Identify which cell holds the provided text, then report its (x, y) central coordinate. 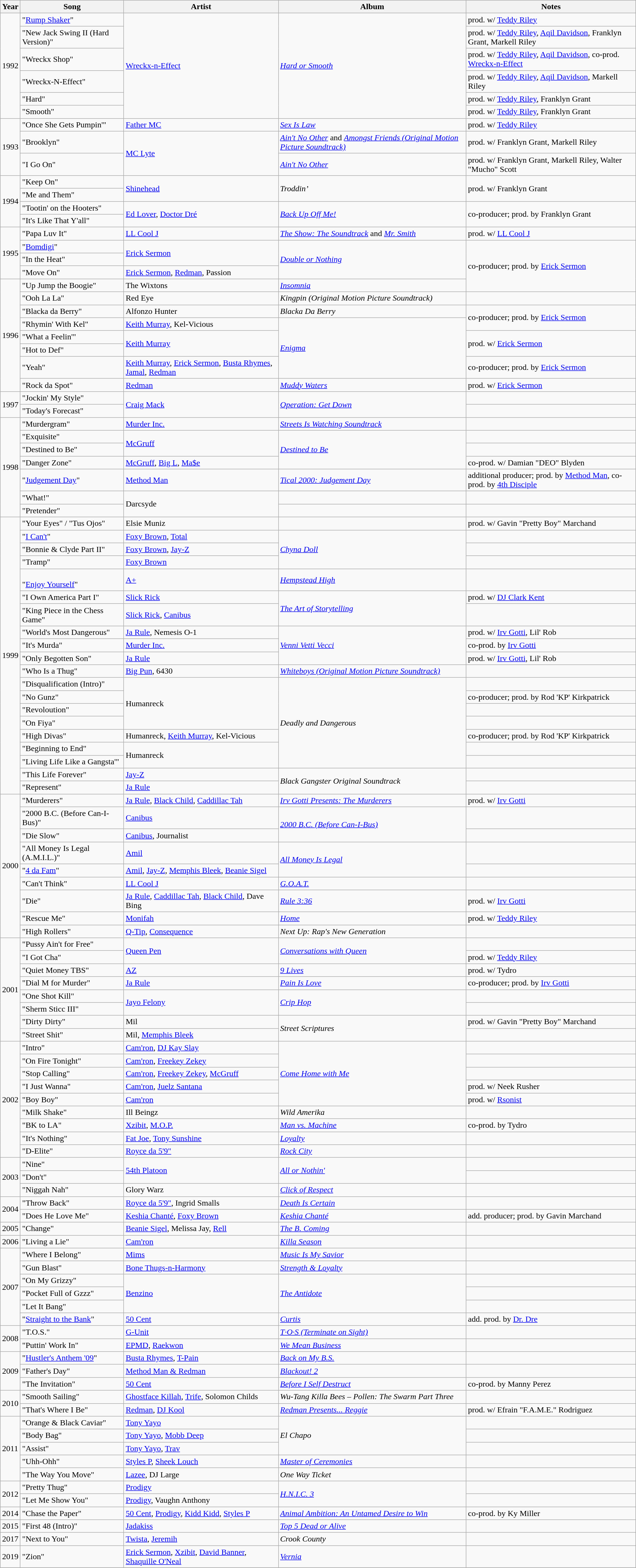
"What a Feelin'" (72, 337)
The B. Coming (372, 1229)
Insomnia (372, 285)
"Assist" (72, 1448)
Cam'ron, Juelz Santana (201, 1086)
2019 (10, 1556)
"Body Bag" (72, 1436)
co-producer; prod. by Franklyn Grant (551, 214)
Canibus (201, 818)
Erick Sermon (201, 253)
Craig Mack (201, 404)
Mil (201, 1022)
Ja Rule, Nemesis O-1 (201, 632)
2001 (10, 990)
"Does He Love Me" (72, 1216)
2014 (10, 1513)
Tony Yayo (201, 1423)
"Rock da Spot" (72, 385)
"Milk Shake" (72, 1112)
"Puttin' Work In" (72, 1345)
G-Unit (201, 1332)
54th Platoon (201, 1171)
prod. w/ DJ Clark Kent (551, 597)
1998 (10, 467)
Hard or Smooth (372, 66)
"BK to LA" (72, 1125)
Jayo Felony (201, 1002)
A+ (201, 580)
2006 (10, 1242)
Notes (551, 7)
Keith Murray, Erick Sermon, Busta Rhymes, Jamal, Redman (201, 368)
2007 (10, 1287)
"Orange & Black Caviar" (72, 1423)
1996 (10, 335)
1992 (10, 66)
"Jockin' My Style" (72, 398)
co-prod. by Irv Gotti (551, 645)
"Exquisite" (72, 437)
McGruff, Big L, Ma$e (201, 463)
Killa Season (372, 1242)
Beanie Sigel, Melissa Jay, Rell (201, 1229)
Foxy Brown (201, 562)
Street Scriptures (372, 1028)
"4 da Fam" (72, 870)
Ain't No Other (372, 164)
"Rescue Me" (72, 919)
1993 (10, 147)
"Pocket Full of Gzzz" (72, 1293)
Back on My B.S. (372, 1358)
Rock City (372, 1151)
Ja Rule, Black Child, Caddillac Tah (201, 800)
"Gun Blast" (72, 1267)
2000 (10, 866)
"Don't" (72, 1177)
"Me and Them" (72, 195)
Irv Gotti Presents: The Murderers (372, 800)
Mims (201, 1254)
"Throw Back" (72, 1203)
"Quiet Money TBS" (72, 970)
Foxy Brown, Jay-Z (201, 549)
McGruff (201, 443)
Ill Beingz (201, 1112)
Cam'ron, Freekey Zekey (201, 1061)
Muddy Waters (372, 385)
Blackout! 2 (372, 1371)
Pain Is Love (372, 983)
Canibus, Journalist (201, 835)
"Your Eyes" / "Tus Ojos" (72, 523)
"I Go On" (72, 164)
"Murderers" (72, 800)
"Tootin' on the Hooters" (72, 208)
Elsie Muniz (201, 523)
Death Is Certain (372, 1203)
Twista, Jeremih (201, 1539)
Benzino (201, 1293)
50 Cent, Prodigy, Kidd Kidd, Styles P (201, 1513)
2012 (10, 1494)
T·O·S (Terminate on Sight) (372, 1332)
"Where I Belong" (72, 1254)
prod. w/ Efrain "F.A.M.E." Rodriguez (551, 1410)
"Father's Day" (72, 1371)
Hempstead High (372, 580)
Cam'ron, DJ Kay Slay (201, 1048)
Year (10, 7)
Operation: Get Down (372, 404)
"Once She Gets Pumpin'" (72, 125)
"I Own America Part I" (72, 597)
Alfonzo Hunter (201, 311)
"This Life Forever" (72, 774)
"Move On" (72, 272)
Ghostface Killah, Trife, Solomon Childs (201, 1397)
"Pretender" (72, 511)
"Up Jump the Boogie" (72, 285)
The Antidote (372, 1293)
"Wreckx Shop" (72, 59)
"Rump Shaker" (72, 20)
prod. w/ Franklyn Grant, Markell Riley (551, 142)
"Niggah Nah" (72, 1190)
"Tramp" (72, 562)
Kingpin (Original Motion Picture Soundtrack) (372, 298)
"Pussy Ain't for Free" (72, 944)
Black Gangster Original Soundtrack (372, 781)
Crook County (372, 1539)
Father MC (201, 125)
Xzibit, M.O.P. (201, 1125)
Top 5 Dead or Alive (372, 1526)
prod. w/ Franklyn Grant (551, 188)
"What!" (72, 498)
Home (372, 919)
2005 (10, 1229)
Wu-Tang Killa Bees – Pollen: The Swarm Part Three (372, 1397)
Troddin’ (372, 188)
"That's Where I Be" (72, 1410)
"Street Shit" (72, 1035)
"King Piece in the Chess Game" (72, 615)
Prodigy, Vaughn Anthony (201, 1500)
2015 (10, 1526)
Jay-Z (201, 774)
Curtis (372, 1319)
Music Is My Savior (372, 1254)
Deadly and Dangerous (372, 723)
El Chapo (372, 1436)
"I Just Wanna" (72, 1086)
"Bonnie & Clyde Part II" (72, 549)
G.O.A.T. (372, 884)
Redman (201, 385)
H.N.I.C. 3 (372, 1494)
1997 (10, 404)
Keith Murray (201, 343)
prod. w/ Teddy Riley, Aqil Davidson, co-prod. Wreckx-n-Effect (551, 59)
co-prod. by Tydro (551, 1125)
Keshia Chanté (372, 1216)
"In the Heat" (72, 260)
Foxy Brown, Total (201, 536)
2009 (10, 1371)
Lazee, DJ Large (201, 1474)
The Wixtons (201, 285)
"No Gunz" (72, 697)
Crip Hop (372, 1002)
Erick Sermon, Xzibit, David Banner, Shaquille O'Neal (201, 1556)
Streets Is Watching Soundtrack (372, 424)
"Papa Luv It" (72, 234)
"Pretty Thug" (72, 1487)
"Brooklyn" (72, 142)
prod. w/ Neek Rusher (551, 1086)
"First 48 (Intro)" (72, 1526)
"Disqualification (Intro)" (72, 684)
Prodigy (201, 1487)
"Chase the Paper" (72, 1513)
Method Man (201, 480)
2010 (10, 1403)
"Wreckx-N-Effect" (72, 82)
Royce da 5'9", Ingrid Smalls (201, 1203)
"All Money Is Legal (A.M.I.L.)" (72, 853)
Whiteboys (Original Motion Picture Soundtrack) (372, 671)
Bone Thugs-n-Harmony (201, 1267)
"Smooth Sailing" (72, 1397)
Method Man & Redman (201, 1371)
"I Can't" (72, 536)
Tony Yayo, Trav (201, 1448)
co-producer; prod. by Irv Gotti (551, 983)
Queen Pen (201, 951)
"Next to You" (72, 1539)
"New Jack Swing II (Hard Version)" (72, 37)
Redman Presents... Reggie (372, 1410)
prod. w/ Teddy Riley, Aqil Davidson, Markell Riley (551, 82)
"Danger Zone" (72, 463)
Tony Yayo, Mobb Deep (201, 1436)
co-prod. by Manny Perez (551, 1384)
Vernia (372, 1556)
"Boy Boy" (72, 1100)
Before I Self Destruct (372, 1384)
Destined to Be (372, 450)
"Living Life Like a Gangsta'" (72, 762)
"Beginning to End" (72, 749)
"Straight to the Bank" (72, 1319)
Amil, Jay-Z, Memphis Bleek, Beanie Sigel (201, 870)
add. producer; prod. by Gavin Marchand (551, 1216)
prod. w/ Rsonist (551, 1100)
AZ (201, 970)
Wild Amerika (372, 1112)
"T.O.S." (72, 1332)
Rule 3:36 (372, 901)
"Blacka da Berry" (72, 311)
Ed Lover, Doctor Dré (201, 214)
Erick Sermon, Redman, Passion (201, 272)
co-prod. w/ Damian "DEO" Blyden (551, 463)
Wreckx-n-Effect (201, 66)
prod. w/ Teddy Riley, Aqil Davidson, Franklyn Grant, Markell Riley (551, 37)
The Show: The Soundtrack and Mr. Smith (372, 234)
Double or Nothing (372, 260)
"Smooth" (72, 112)
"The Way You Move" (72, 1474)
2011 (10, 1448)
"It's Murda" (72, 645)
Loyalty (372, 1138)
Slick Rick, Canibus (201, 615)
Styles P, Sheek Louch (201, 1461)
Sex Is Law (372, 125)
"Yeah" (72, 368)
All or Nothin' (372, 1171)
Royce da 5'9" (201, 1151)
Jadakiss (201, 1526)
Monifah (201, 919)
"Hard" (72, 99)
Come Home with Me (372, 1073)
Man vs. Machine (372, 1125)
Album (372, 7)
"Dial M for Murder" (72, 983)
"Ooh La La" (72, 298)
"Uhh-Ohh" (72, 1461)
"Hustler's Anthem '09" (72, 1358)
"Die" (72, 901)
Chyna Doll (372, 549)
"Keep On" (72, 182)
Q-Tip, Consequence (201, 931)
"Living a Lie" (72, 1242)
"Only Begotten Son" (72, 658)
prod. w/ Franklyn Grant, Markell Riley, Walter "Mucho" Scott (551, 164)
Tical 2000: Judgement Day (372, 480)
"Revoloution" (72, 710)
Ain't No Other and Amongst Friends (Original Motion Picture Soundtrack) (372, 142)
Red Eye (201, 298)
"The Invitation" (72, 1384)
"Dirty Dirty" (72, 1022)
"Enjoy Yourself" (72, 580)
"High Rollers" (72, 931)
Glory Warz (201, 1190)
1995 (10, 253)
Back Up Off Me! (372, 214)
"2000 B.C. (Before Can-I-Bus)" (72, 818)
"On My Grizzy" (72, 1280)
"Who Is a Thug" (72, 671)
Darcsyde (201, 504)
additional producer; prod. by Method Man, co-prod. by 4th Disciple (551, 480)
"On Fire Tonight" (72, 1061)
Song (72, 7)
Strength & Loyalty (372, 1267)
Click of Respect (372, 1190)
2017 (10, 1539)
"Can't Think" (72, 884)
"Rhymin' With Kel" (72, 324)
"Die Slow" (72, 835)
Keith Murray, Kel-Vicious (201, 324)
Shinehead (201, 188)
One Way Ticket (372, 1474)
1994 (10, 201)
Redman, DJ Kool (201, 1410)
"Judgement Day" (72, 480)
Big Pun, 6430 (201, 671)
2000 B.C. (Before Can-I-Bus) (372, 824)
2003 (10, 1177)
Slick Rick (201, 597)
Animal Ambition: An Untamed Desire to Win (372, 1513)
"On Fiya" (72, 723)
"Today's Forecast" (72, 411)
1999 (10, 656)
9 Lives (372, 970)
"Sherm Sticc III" (72, 1009)
Blacka Da Berry (372, 311)
Venni Vetti Vecci (372, 645)
Fat Joe, Tony Sunshine (201, 1138)
"Let Me Show You" (72, 1500)
"High Divas" (72, 736)
"Bomdigi" (72, 247)
All Money Is Legal (372, 859)
Ja Rule, Caddillac Tah, Black Child, Dave Bing (201, 901)
Cam'ron, Freekey Zekey, McGruff (201, 1073)
Busta Rhymes, T-Pain (201, 1358)
"Change" (72, 1229)
Next Up: Rap's New Generation (372, 931)
"Stop Calling" (72, 1073)
2002 (10, 1099)
MC Lyte (201, 153)
"World's Most Dangerous" (72, 632)
"D-Elite" (72, 1151)
Keshia Chanté, Foxy Brown (201, 1216)
Amil (201, 853)
Artist (201, 7)
Enigma (372, 348)
"It's Like That Y'all" (72, 221)
The Art of Storytelling (372, 608)
We Mean Business (372, 1345)
EPMD, Raekwon (201, 1345)
2004 (10, 1209)
Master of Ceremonies (372, 1461)
"One Shot Kill" (72, 996)
Conversations with Queen (372, 951)
prod. w/ LL Cool J (551, 234)
"Intro" (72, 1048)
"Represent" (72, 787)
"Murdergram" (72, 424)
add. prod. by Dr. Dre (551, 1319)
"Let It Bang" (72, 1306)
2008 (10, 1339)
"I Got Cha" (72, 957)
"Destined to Be" (72, 450)
prod. w/ Tydro (551, 970)
"Zion" (72, 1556)
"It's Nothing" (72, 1138)
Humanreck, Keith Murray, Kel-Vicious (201, 736)
Mil, Memphis Bleek (201, 1035)
co-prod. by Ky Miller (551, 1513)
"Hot to Def" (72, 350)
"Nine" (72, 1164)
